Find where the given text appears and provide that cell's center as (x, y) coordinate. 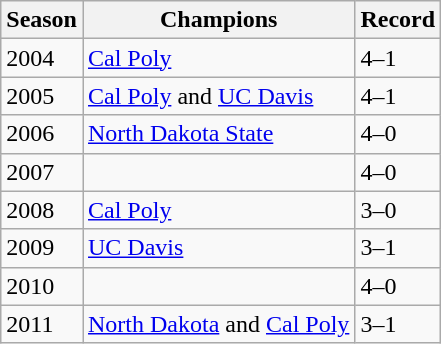
North Dakota and Cal Poly (218, 324)
2009 (42, 248)
2008 (42, 210)
Champions (218, 20)
2004 (42, 58)
Cal Poly and UC Davis (218, 96)
3–0 (398, 210)
Record (398, 20)
Season (42, 20)
2011 (42, 324)
2010 (42, 286)
North Dakota State (218, 134)
2005 (42, 96)
2006 (42, 134)
UC Davis (218, 248)
2007 (42, 172)
